Scan for the cell matching the given text and deliver its [X, Y] coordinate at center. 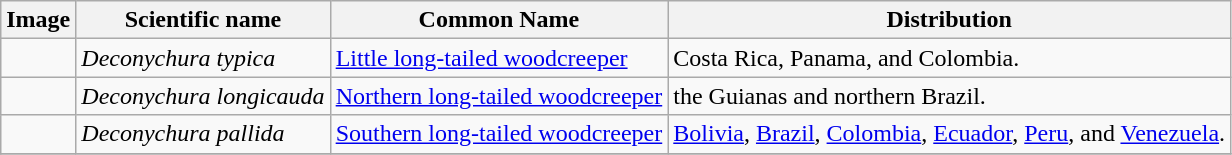
the Guianas and northern Brazil. [950, 96]
Scientific name [203, 20]
Image [38, 20]
Distribution [950, 20]
Bolivia, Brazil, Colombia, Ecuador, Peru, and Venezuela. [950, 134]
Northern long-tailed woodcreeper [499, 96]
Deconychura longicauda [203, 96]
Deconychura pallida [203, 134]
Southern long-tailed woodcreeper [499, 134]
Common Name [499, 20]
Deconychura typica [203, 58]
Little long-tailed woodcreeper [499, 58]
Costa Rica, Panama, and Colombia. [950, 58]
